Search for the cell housing the specified text and yield its [X, Y] center coordinate. 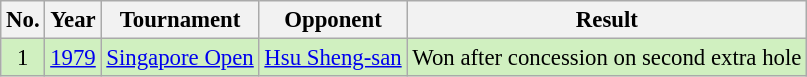
Tournament [180, 20]
Result [607, 20]
Hsu Sheng-san [333, 58]
1 [23, 58]
1979 [73, 58]
No. [23, 20]
Year [73, 20]
Won after concession on second extra hole [607, 58]
Singapore Open [180, 58]
Opponent [333, 20]
